Provide the [x, y] coordinate of the cell's center where the given text is located.  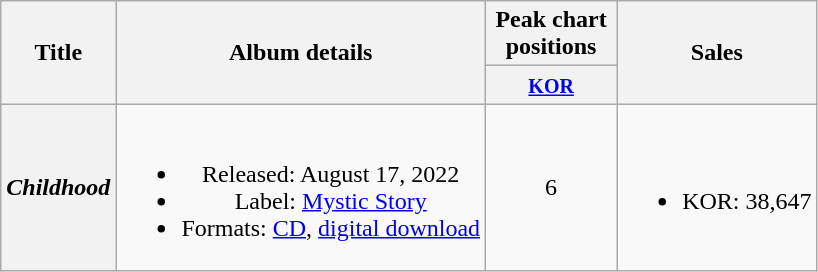
Childhood [58, 188]
Album details [301, 52]
Peak chart positions [552, 34]
KOR: 38,647 [717, 188]
Released: August 17, 2022Label: Mystic StoryFormats: CD, digital download [301, 188]
6 [552, 188]
Title [58, 52]
KOR [552, 85]
Sales [717, 52]
